Return the [x, y] coordinate for the center point of the cell that contains the specified text.  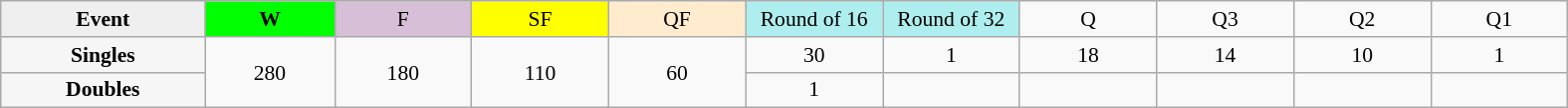
10 [1362, 55]
Round of 16 [814, 19]
280 [270, 72]
Round of 32 [951, 19]
F [403, 19]
Q [1088, 19]
QF [677, 19]
180 [403, 72]
60 [677, 72]
30 [814, 55]
Singles [104, 55]
110 [541, 72]
Doubles [104, 90]
W [270, 19]
18 [1088, 55]
SF [541, 19]
Q1 [1499, 19]
Q2 [1362, 19]
Q3 [1226, 19]
Event [104, 19]
14 [1226, 55]
